Locate the cell with the specified text and output its (X, Y) center coordinate. 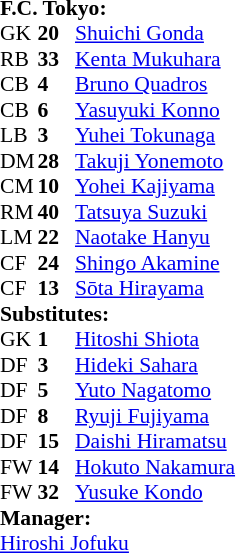
Daishi Hiramatsu (155, 441)
5 (57, 391)
DM (19, 161)
LM (19, 237)
32 (57, 493)
Hideki Sahara (155, 365)
Yohei Kajiyama (155, 187)
RM (19, 212)
Kenta Mukuhara (155, 59)
Bruno Quadros (155, 85)
LB (19, 135)
24 (57, 263)
Shuichi Gonda (155, 33)
22 (57, 237)
Yuhei Tokunaga (155, 135)
Yasuyuki Konno (155, 110)
CM (19, 187)
6 (57, 110)
10 (57, 187)
RB (19, 59)
Hokuto Nakamura (155, 467)
14 (57, 467)
Yusuke Kondo (155, 493)
20 (57, 33)
1 (57, 339)
Substitutes: (118, 314)
Yuto Nagatomo (155, 391)
33 (57, 59)
Hitoshi Shiota (155, 339)
Sōta Hirayama (155, 289)
40 (57, 212)
Tatsuya Suzuki (155, 212)
Manager: (118, 518)
Ryuji Fujiyama (155, 416)
13 (57, 289)
15 (57, 441)
Naotake Hanyu (155, 237)
4 (57, 85)
Shingo Akamine (155, 263)
28 (57, 161)
8 (57, 416)
Takuji Yonemoto (155, 161)
